Scan for the cell matching the given text and deliver its (x, y) coordinate at center. 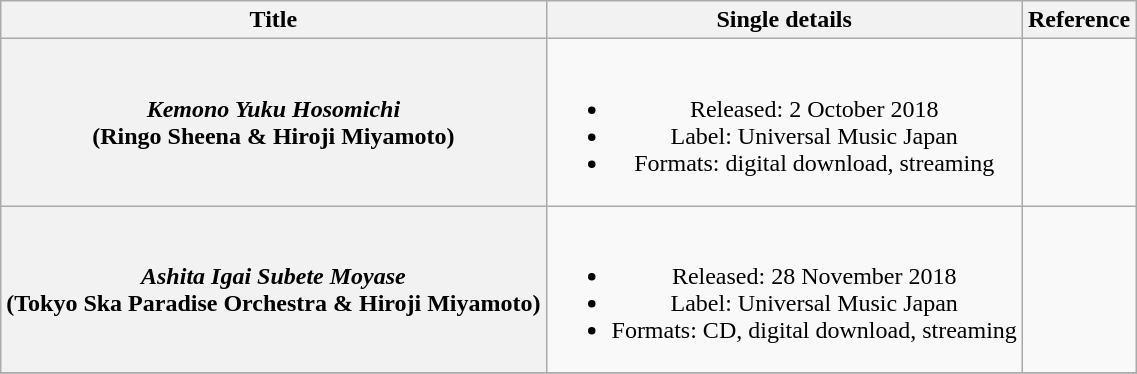
Released: 28 November 2018Label: Universal Music JapanFormats: CD, digital download, streaming (784, 290)
Title (274, 20)
Reference (1078, 20)
Released: 2 October 2018Label: Universal Music JapanFormats: digital download, streaming (784, 122)
Kemono Yuku Hosomichi (Ringo Sheena & Hiroji Miyamoto) (274, 122)
Single details (784, 20)
Ashita Igai Subete Moyase (Tokyo Ska Paradise Orchestra & Hiroji Miyamoto) (274, 290)
